Search for the cell housing the specified text and yield its (x, y) center coordinate. 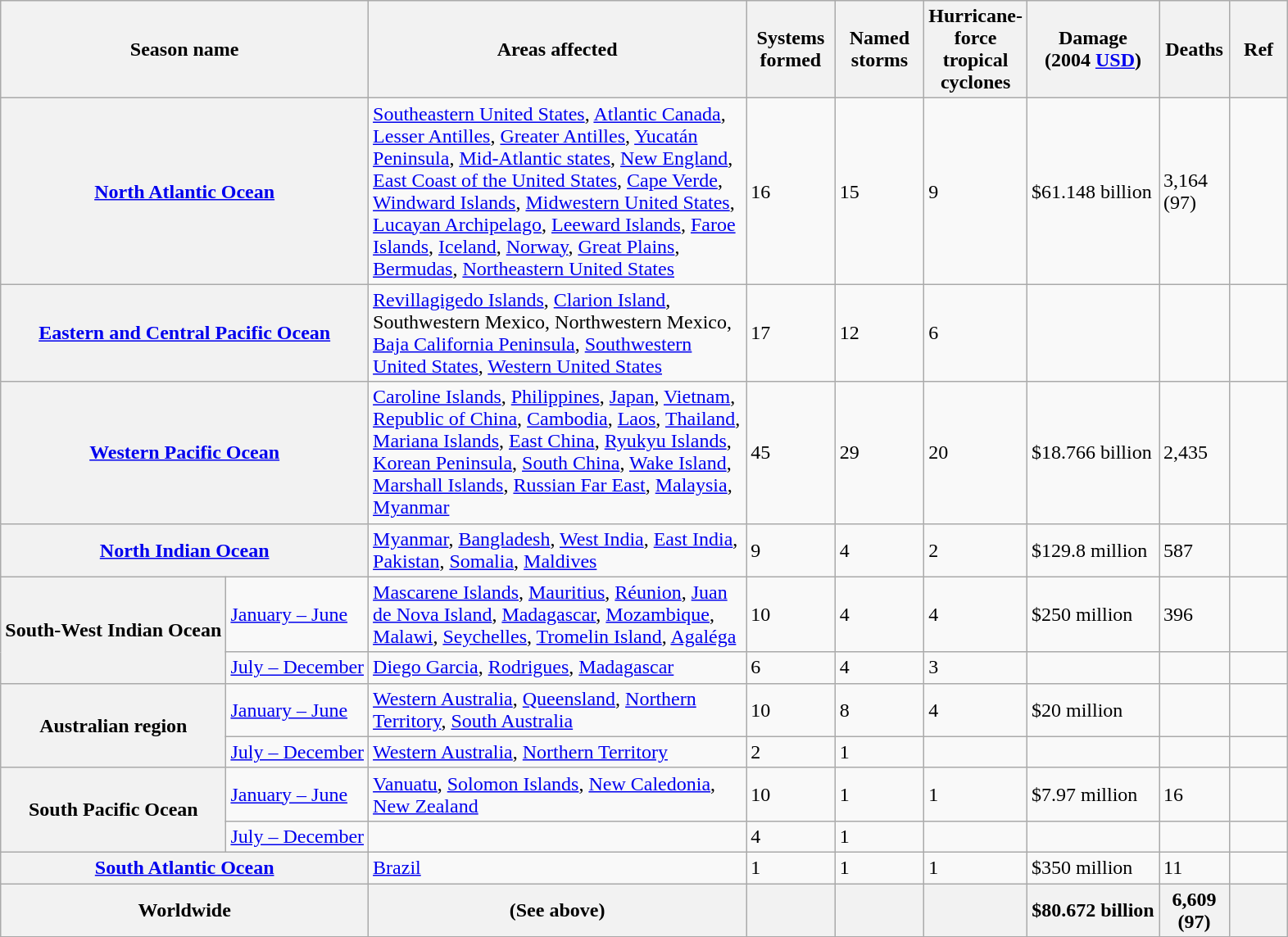
6,609 (97) (1194, 909)
17 (791, 333)
Named storms (880, 49)
3 (976, 668)
3,164 (97) (1194, 192)
396 (1194, 614)
$61.148 billion (1093, 192)
11 (1194, 867)
$350 million (1093, 867)
15 (880, 192)
Brazil (557, 867)
12 (880, 333)
Worldwide (185, 909)
South-West Indian Ocean (113, 630)
Western Pacific Ocean (185, 452)
8 (880, 709)
Mascarene Islands, Mauritius, Réunion, Juan de Nova Island, Madagascar, Mozambique, Malawi, Seychelles, Tromelin Island, Agaléga (557, 614)
Season name (185, 49)
Damage(2004 USD) (1093, 49)
North Atlantic Ocean (185, 192)
South Pacific Ocean (113, 809)
Systems formed (791, 49)
$20 million (1093, 709)
$18.766 billion (1093, 452)
Areas affected (557, 49)
Western Australia, Queensland, Northern Territory, South Australia (557, 709)
Deaths (1194, 49)
$129.8 million (1093, 550)
Diego Garcia, Rodrigues, Madagascar (557, 668)
45 (791, 452)
Australian region (113, 726)
29 (880, 452)
North Indian Ocean (185, 550)
2,435 (1194, 452)
Western Australia, Northern Territory (557, 752)
$7.97 million (1093, 794)
Hurricane-forcetropical cyclones (976, 49)
South Atlantic Ocean (185, 867)
Myanmar, Bangladesh, West India, East India, Pakistan, Somalia, Maldives (557, 550)
$80.672 billion (1093, 909)
Vanuatu, Solomon Islands, New Caledonia, New Zealand (557, 794)
Ref (1259, 49)
20 (976, 452)
587 (1194, 550)
(See above) (557, 909)
$250 million (1093, 614)
Eastern and Central Pacific Ocean (185, 333)
